Scan for the cell matching the given text and deliver its (X, Y) coordinate at center. 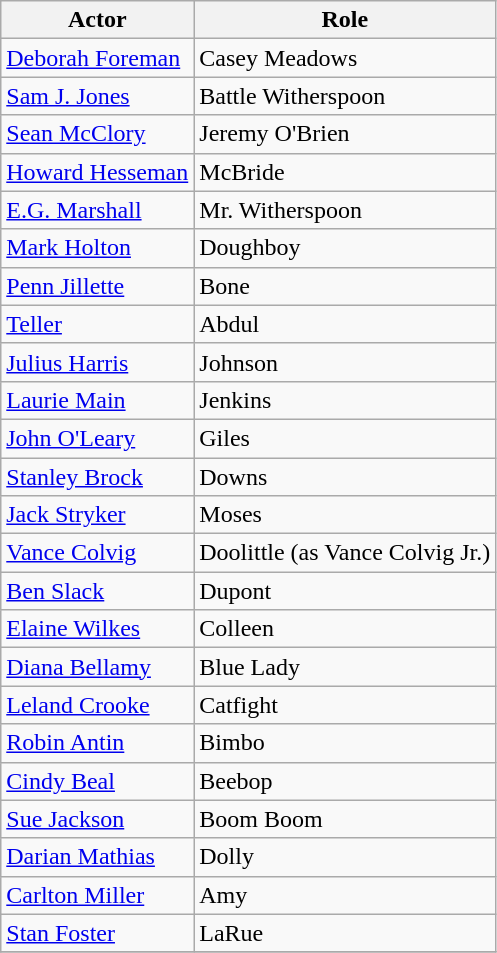
John O'Leary (98, 438)
Doolittle (as Vance Colvig Jr.) (345, 553)
Sean McClory (98, 134)
Actor (98, 20)
Mr. Witherspoon (345, 210)
Catfight (345, 705)
Carlton Miller (98, 895)
Giles (345, 438)
Downs (345, 477)
McBride (345, 172)
Bone (345, 286)
Ben Slack (98, 591)
Darian Mathias (98, 857)
Teller (98, 324)
Sam J. Jones (98, 96)
Stanley Brock (98, 477)
Battle Witherspoon (345, 96)
Jenkins (345, 400)
Jack Stryker (98, 515)
Vance Colvig (98, 553)
Howard Hesseman (98, 172)
Jeremy O'Brien (345, 134)
Bimbo (345, 743)
Moses (345, 515)
Penn Jillette (98, 286)
Dolly (345, 857)
Stan Foster (98, 933)
Role (345, 20)
Amy (345, 895)
Robin Antin (98, 743)
Sue Jackson (98, 819)
Julius Harris (98, 362)
Elaine Wilkes (98, 629)
Blue Lady (345, 667)
Johnson (345, 362)
Doughboy (345, 248)
Laurie Main (98, 400)
Leland Crooke (98, 705)
LaRue (345, 933)
Colleen (345, 629)
Casey Meadows (345, 58)
Dupont (345, 591)
Boom Boom (345, 819)
Abdul (345, 324)
Mark Holton (98, 248)
Beebop (345, 781)
Diana Bellamy (98, 667)
E.G. Marshall (98, 210)
Deborah Foreman (98, 58)
Cindy Beal (98, 781)
